Output the (X, Y) coordinate of the center of the cell containing the given text.  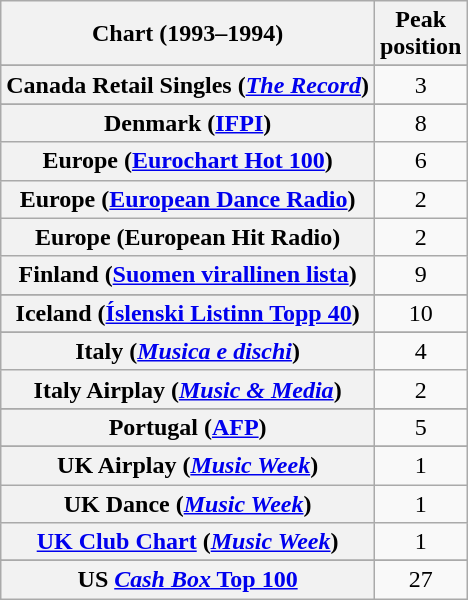
UK Dance (Music Week) (188, 503)
Europe (European Dance Radio) (188, 199)
Canada Retail Singles (The Record) (188, 85)
Portugal (AFP) (188, 427)
9 (420, 275)
3 (420, 85)
Denmark (IFPI) (188, 123)
Finland (Suomen virallinen lista) (188, 275)
10 (420, 313)
6 (420, 161)
Italy (Musica e dischi) (188, 351)
UK Club Chart (Music Week) (188, 542)
Iceland (Íslenski Listinn Topp 40) (188, 313)
Europe (European Hit Radio) (188, 237)
27 (420, 580)
US Cash Box Top 100 (188, 580)
UK Airplay (Music Week) (188, 465)
Peakposition (420, 34)
Italy Airplay (Music & Media) (188, 389)
8 (420, 123)
4 (420, 351)
Chart (1993–1994) (188, 34)
Europe (Eurochart Hot 100) (188, 161)
5 (420, 427)
